Identify which cell holds the provided text, then report its [x, y] central coordinate. 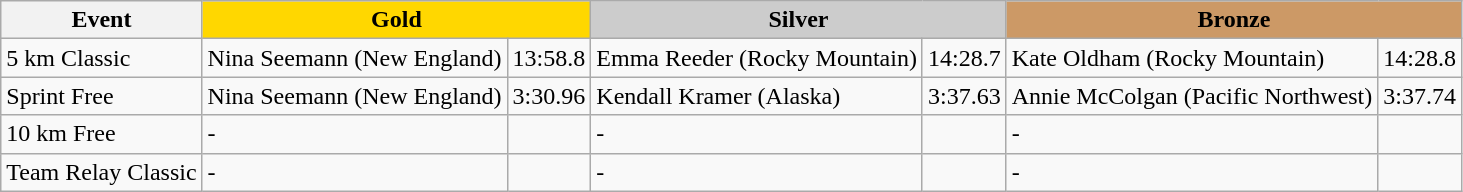
14:28.7 [964, 58]
Sprint Free [102, 96]
Event [102, 20]
Team Relay Classic [102, 172]
Bronze [1234, 20]
Silver [798, 20]
3:30.96 [549, 96]
Emma Reeder (Rocky Mountain) [757, 58]
10 km Free [102, 134]
13:58.8 [549, 58]
Kendall Kramer (Alaska) [757, 96]
14:28.8 [1420, 58]
Annie McColgan (Pacific Northwest) [1192, 96]
Kate Oldham (Rocky Mountain) [1192, 58]
5 km Classic [102, 58]
Gold [396, 20]
3:37.74 [1420, 96]
3:37.63 [964, 96]
